Identify which cell holds the provided text, then report its (x, y) central coordinate. 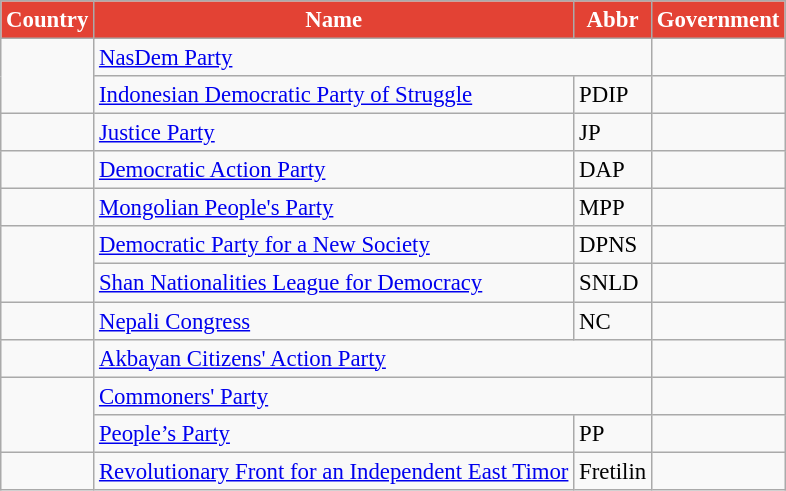
DPNS (613, 245)
MPP (613, 208)
NC (613, 321)
Fretilin (613, 471)
Democratic Party for a New Society (334, 245)
Nepali Congress (334, 321)
Mongolian People's Party (334, 208)
NasDem Party (373, 58)
People’s Party (334, 433)
Abbr (613, 20)
Justice Party (334, 133)
JP (613, 133)
PP (613, 433)
PDIP (613, 95)
Commoners' Party (373, 396)
Country (48, 20)
Name (334, 20)
DAP (613, 170)
Akbayan Citizens' Action Party (373, 358)
Government (718, 20)
Revolutionary Front for an Independent East Timor (334, 471)
Democratic Action Party (334, 170)
Indonesian Democratic Party of Struggle (334, 95)
Shan Nationalities League for Democracy (334, 283)
SNLD (613, 283)
